Scan for the cell matching the given text and deliver its (x, y) coordinate at center. 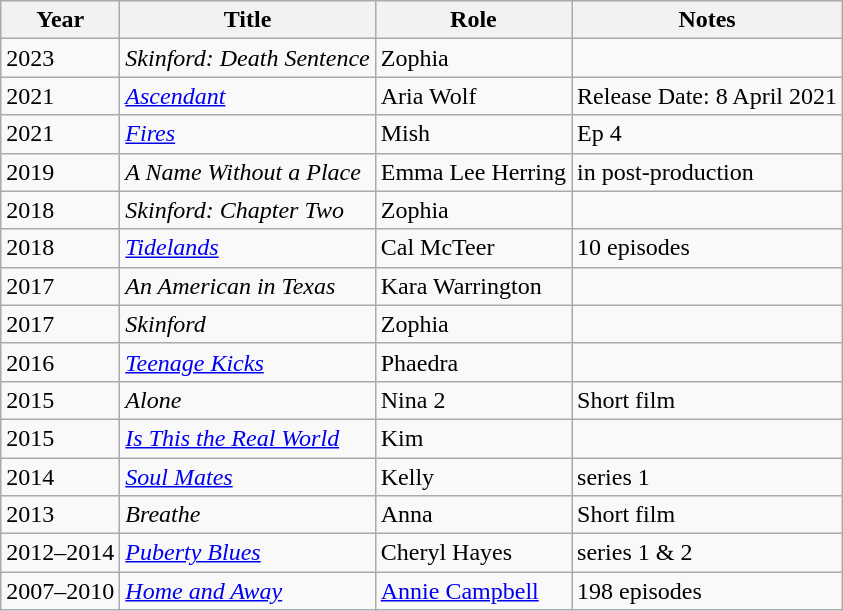
Cal McTeer (473, 248)
Skinford: Death Sentence (248, 58)
Mish (473, 134)
A Name Without a Place (248, 172)
2016 (60, 362)
Alone (248, 400)
Ep 4 (708, 134)
Year (60, 20)
Kelly (473, 477)
Skinford (248, 324)
Notes (708, 20)
Kim (473, 438)
Skinford: Chapter Two (248, 210)
2023 (60, 58)
Emma Lee Herring (473, 172)
Nina 2 (473, 400)
Phaedra (473, 362)
Soul Mates (248, 477)
2007–2010 (60, 591)
2013 (60, 515)
Aria Wolf (473, 96)
Fires (248, 134)
Is This the Real World (248, 438)
2012–2014 (60, 553)
series 1 (708, 477)
Tidelands (248, 248)
10 episodes (708, 248)
An American in Texas (248, 286)
2014 (60, 477)
Teenage Kicks (248, 362)
Title (248, 20)
2019 (60, 172)
Anna (473, 515)
Ascendant (248, 96)
in post-production (708, 172)
series 1 & 2 (708, 553)
Breathe (248, 515)
Annie Campbell (473, 591)
Puberty Blues (248, 553)
198 episodes (708, 591)
Role (473, 20)
Home and Away (248, 591)
Cheryl Hayes (473, 553)
Release Date: 8 April 2021 (708, 96)
Kara Warrington (473, 286)
